Locate the cell with the specified text and output its (x, y) center coordinate. 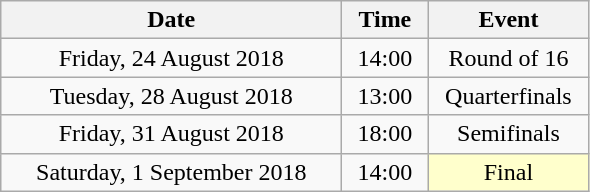
18:00 (385, 134)
Tuesday, 28 August 2018 (172, 96)
Time (385, 20)
Friday, 31 August 2018 (172, 134)
Round of 16 (508, 58)
Date (172, 20)
Event (508, 20)
Quarterfinals (508, 96)
Semifinals (508, 134)
Friday, 24 August 2018 (172, 58)
Final (508, 172)
Saturday, 1 September 2018 (172, 172)
13:00 (385, 96)
